Output the (X, Y) coordinate of the center of the cell containing the given text.  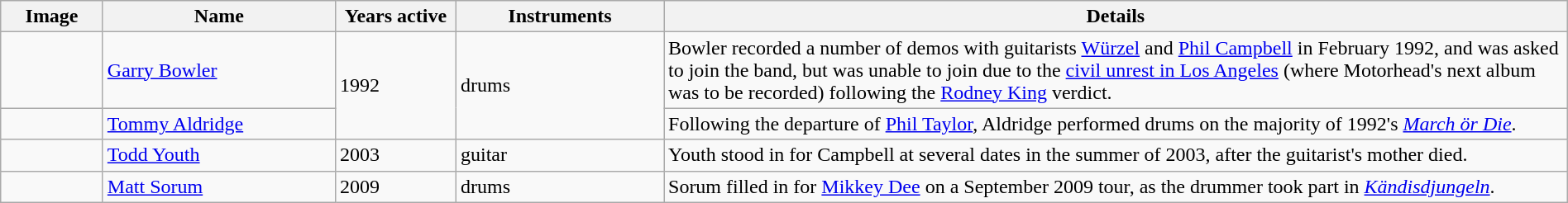
guitar (559, 155)
Youth stood in for Campbell at several dates in the summer of 2003, after the guitarist's mother died. (1115, 155)
Matt Sorum (218, 186)
Image (52, 17)
Tommy Aldridge (218, 124)
Sorum filled in for Mikkey Dee on a September 2009 tour, as the drummer took part in Kändisdjungeln. (1115, 186)
Following the departure of Phil Taylor, Aldridge performed drums on the majority of 1992's March ör Die. (1115, 124)
Years active (395, 17)
Details (1115, 17)
Todd Youth (218, 155)
2009 (395, 186)
2003 (395, 155)
Instruments (559, 17)
Garry Bowler (218, 70)
1992 (395, 86)
Name (218, 17)
